From the cell containing the given text, extract its center point as [X, Y] coordinate. 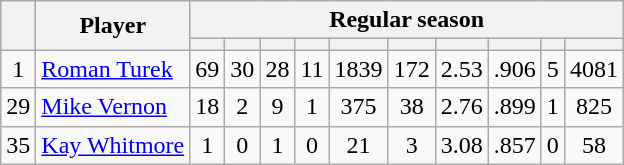
2.76 [462, 107]
21 [358, 145]
30 [242, 69]
9 [278, 107]
825 [594, 107]
58 [594, 145]
.906 [514, 69]
3 [412, 145]
172 [412, 69]
Regular season [407, 20]
18 [208, 107]
Kay Whitmore [113, 145]
Mike Vernon [113, 107]
2.53 [462, 69]
.857 [514, 145]
2 [242, 107]
Player [113, 26]
35 [18, 145]
.899 [514, 107]
28 [278, 69]
69 [208, 69]
5 [552, 69]
1839 [358, 69]
3.08 [462, 145]
38 [412, 107]
29 [18, 107]
Roman Turek [113, 69]
375 [358, 107]
11 [312, 69]
4081 [594, 69]
